Capture the cell that displays the provided text and extract its [x, y] central coordinate. 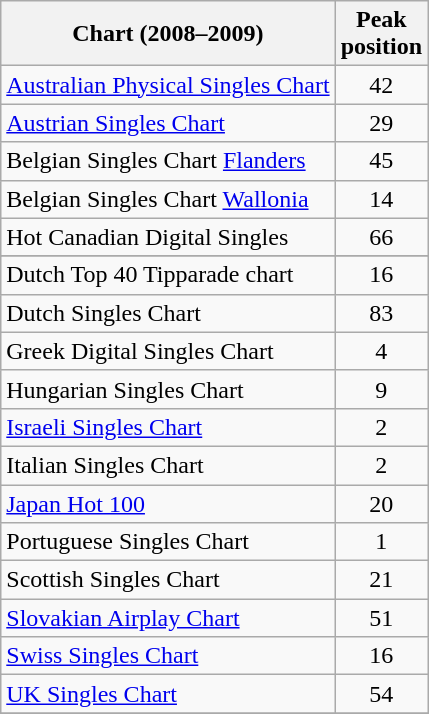
Belgian Singles Chart Flanders [168, 161]
21 [381, 580]
Israeli Singles Chart [168, 427]
54 [381, 694]
Hungarian Singles Chart [168, 389]
Dutch Top 40 Tipparade chart [168, 275]
29 [381, 123]
51 [381, 618]
9 [381, 389]
83 [381, 313]
Scottish Singles Chart [168, 580]
4 [381, 351]
Austrian Singles Chart [168, 123]
45 [381, 161]
UK Singles Chart [168, 694]
Belgian Singles Chart Wallonia [168, 199]
Japan Hot 100 [168, 503]
Dutch Singles Chart [168, 313]
42 [381, 85]
Hot Canadian Digital Singles [168, 237]
Slovakian Airplay Chart [168, 618]
20 [381, 503]
Australian Physical Singles Chart [168, 85]
Chart (2008–2009) [168, 34]
Swiss Singles Chart [168, 656]
66 [381, 237]
Italian Singles Chart [168, 465]
Portuguese Singles Chart [168, 542]
Peakposition [381, 34]
14 [381, 199]
Greek Digital Singles Chart [168, 351]
1 [381, 542]
